For the text-containing cell, return its midpoint in (x, y) coordinate format. 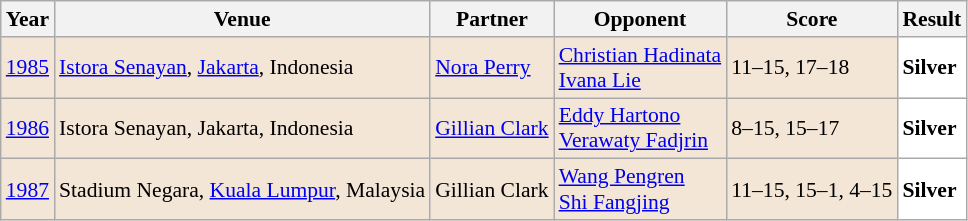
1986 (28, 128)
Christian Hadinata Ivana Lie (640, 68)
8–15, 15–17 (812, 128)
1985 (28, 68)
Year (28, 19)
Score (812, 19)
Result (932, 19)
11–15, 15–1, 4–15 (812, 190)
1987 (28, 190)
Stadium Negara, Kuala Lumpur, Malaysia (242, 190)
Opponent (640, 19)
Partner (492, 19)
Nora Perry (492, 68)
11–15, 17–18 (812, 68)
Eddy Hartono Verawaty Fadjrin (640, 128)
Wang Pengren Shi Fangjing (640, 190)
Venue (242, 19)
